From the cell containing the given text, extract its center point as [X, Y] coordinate. 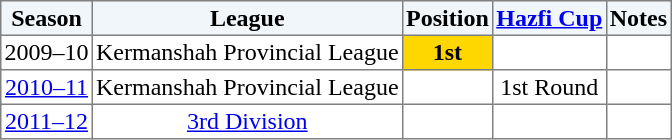
1st Round [549, 87]
Notes [638, 18]
3rd Division [247, 121]
2009–10 [47, 52]
League [247, 18]
Hazfi Cup [549, 18]
1st [447, 52]
Season [47, 18]
2011–12 [47, 121]
2010–11 [47, 87]
Position [447, 18]
